For the text-containing cell, return its midpoint in [X, Y] coordinate format. 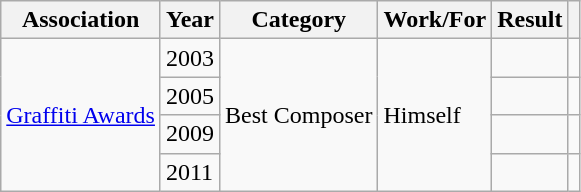
Best Composer [299, 115]
2011 [190, 172]
Himself [435, 115]
2009 [190, 134]
2003 [190, 58]
2005 [190, 96]
Result [530, 20]
Category [299, 20]
Association [81, 20]
Work/For [435, 20]
Year [190, 20]
Graffiti Awards [81, 115]
